Identify which cell holds the provided text, then report its (x, y) central coordinate. 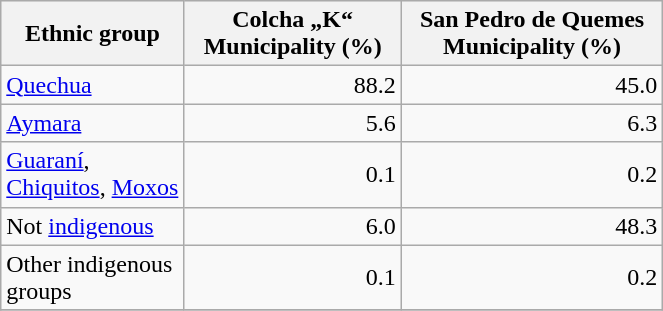
Other indigenous groups (92, 278)
Quechua (92, 85)
Not indigenous (92, 226)
Colcha „K“ Municipality (%) (292, 34)
6.0 (292, 226)
Guaraní, Chiquitos, Moxos (92, 174)
45.0 (532, 85)
6.3 (532, 123)
5.6 (292, 123)
48.3 (532, 226)
88.2 (292, 85)
San Pedro de Quemes Municipality (%) (532, 34)
Ethnic group (92, 34)
Aymara (92, 123)
